Determine the (X, Y) coordinate at the center of the cell enclosing the given text.  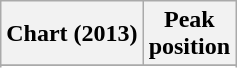
Chart (2013) (72, 34)
Peakposition (189, 34)
